Output the [X, Y] coordinate of the center of the cell containing the given text.  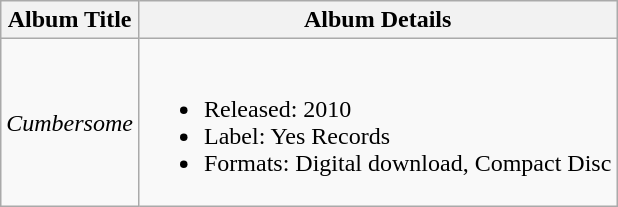
Released: 2010Label: Yes RecordsFormats: Digital download, Compact Disc [377, 122]
Album Title [70, 20]
Album Details [377, 20]
Cumbersome [70, 122]
